Determine the [x, y] coordinate at the center of the cell enclosing the given text.  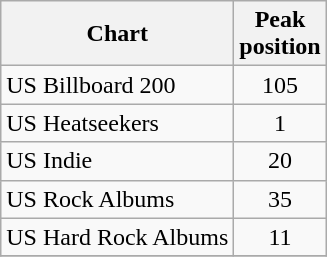
20 [280, 161]
US Indie [118, 161]
US Rock Albums [118, 199]
Chart [118, 34]
Peakposition [280, 34]
11 [280, 237]
US Billboard 200 [118, 85]
US Hard Rock Albums [118, 237]
1 [280, 123]
US Heatseekers [118, 123]
35 [280, 199]
105 [280, 85]
